Locate the cell with the specified text and output its [X, Y] center coordinate. 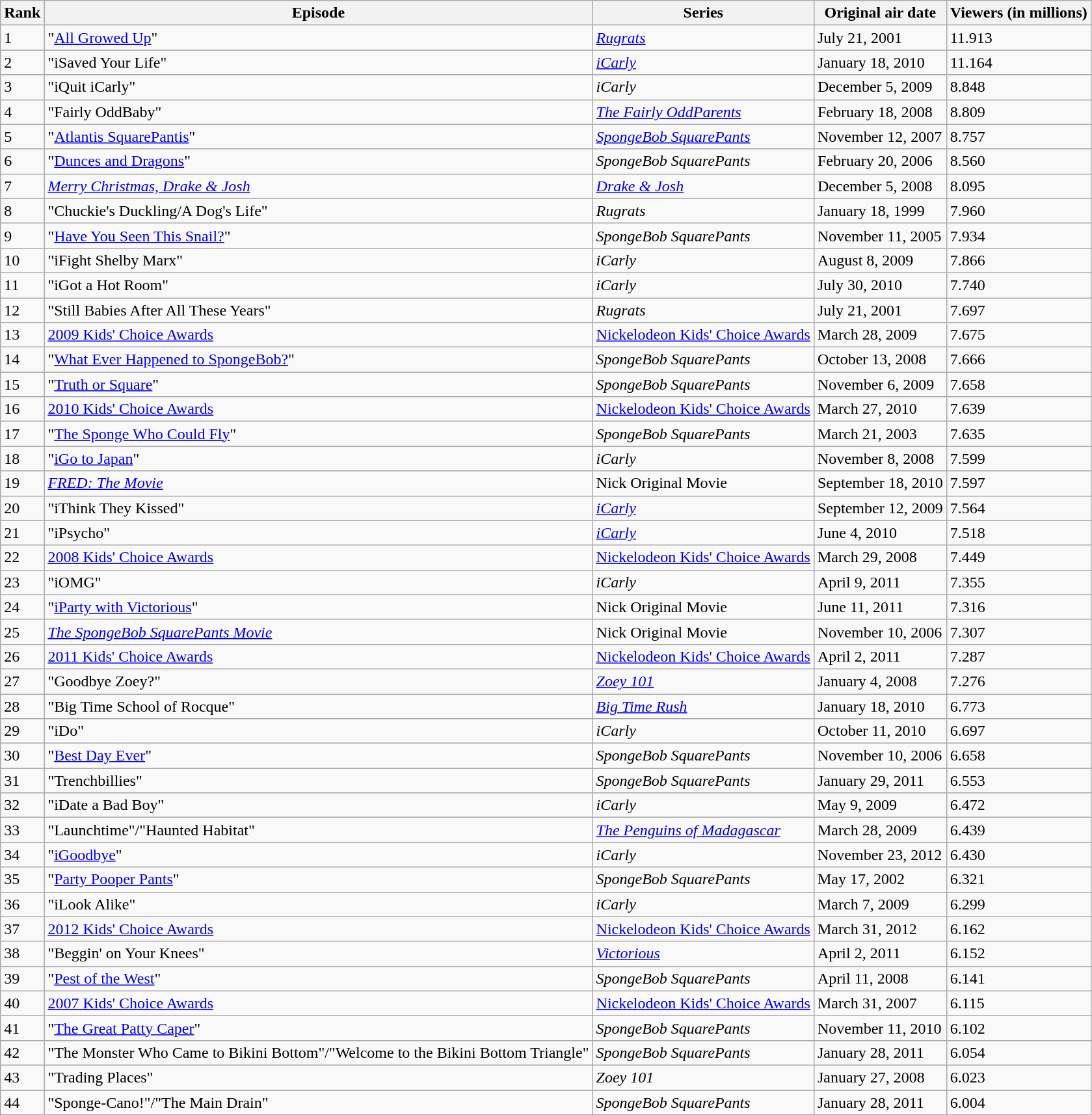
6.430 [1019, 855]
8.809 [1019, 112]
"Goodbye Zoey?" [319, 681]
Big Time Rush [703, 706]
8 [22, 211]
2007 Kids' Choice Awards [319, 1003]
7.866 [1019, 260]
"iOMG" [319, 582]
"What Ever Happened to SpongeBob?" [319, 360]
June 11, 2011 [880, 607]
March 21, 2003 [880, 434]
7.740 [1019, 285]
"Still Babies After All These Years" [319, 310]
7.597 [1019, 483]
"Fairly OddBaby" [319, 112]
7.287 [1019, 656]
7.960 [1019, 211]
5 [22, 137]
6.553 [1019, 781]
"Dunces and Dragons" [319, 161]
1 [22, 38]
January 29, 2011 [880, 781]
17 [22, 434]
34 [22, 855]
23 [22, 582]
November 6, 2009 [880, 384]
"Best Day Ever" [319, 756]
6.697 [1019, 731]
"iGo to Japan" [319, 459]
March 31, 2012 [880, 929]
14 [22, 360]
6.439 [1019, 830]
July 30, 2010 [880, 285]
2010 Kids' Choice Awards [319, 409]
7.355 [1019, 582]
November 12, 2007 [880, 137]
November 11, 2005 [880, 235]
6.162 [1019, 929]
"Chuckie's Duckling/A Dog's Life" [319, 211]
January 27, 2008 [880, 1077]
"iQuit iCarly" [319, 87]
4 [22, 112]
31 [22, 781]
11.913 [1019, 38]
The Fairly OddParents [703, 112]
30 [22, 756]
9 [22, 235]
January 18, 1999 [880, 211]
February 18, 2008 [880, 112]
28 [22, 706]
25 [22, 632]
6.472 [1019, 805]
November 11, 2010 [880, 1028]
7.934 [1019, 235]
26 [22, 656]
29 [22, 731]
"Big Time School of Rocque" [319, 706]
February 20, 2006 [880, 161]
May 9, 2009 [880, 805]
Episode [319, 13]
8.560 [1019, 161]
24 [22, 607]
"iGoodbye" [319, 855]
42 [22, 1053]
7.666 [1019, 360]
"iParty with Victorious" [319, 607]
"iPsycho" [319, 533]
6.773 [1019, 706]
6.054 [1019, 1053]
7.518 [1019, 533]
"iFight Shelby Marx" [319, 260]
"Launchtime"/"Haunted Habitat" [319, 830]
2008 Kids' Choice Awards [319, 557]
"Atlantis SquarePantis" [319, 137]
6.004 [1019, 1103]
"Party Pooper Pants" [319, 880]
6.102 [1019, 1028]
7.599 [1019, 459]
Original air date [880, 13]
36 [22, 904]
6.658 [1019, 756]
20 [22, 508]
7.635 [1019, 434]
The Penguins of Madagascar [703, 830]
38 [22, 954]
10 [22, 260]
2009 Kids' Choice Awards [319, 335]
11 [22, 285]
6 [22, 161]
41 [22, 1028]
37 [22, 929]
27 [22, 681]
7.639 [1019, 409]
"The Sponge Who Could Fly" [319, 434]
8.095 [1019, 186]
Series [703, 13]
June 4, 2010 [880, 533]
April 9, 2011 [880, 582]
"Pest of the West" [319, 978]
January 4, 2008 [880, 681]
"iDate a Bad Boy" [319, 805]
"iDo" [319, 731]
2012 Kids' Choice Awards [319, 929]
November 8, 2008 [880, 459]
7.316 [1019, 607]
35 [22, 880]
"Sponge-Cano!"/"The Main Drain" [319, 1103]
7.449 [1019, 557]
2011 Kids' Choice Awards [319, 656]
6.115 [1019, 1003]
16 [22, 409]
3 [22, 87]
7.564 [1019, 508]
15 [22, 384]
19 [22, 483]
6.321 [1019, 880]
6.299 [1019, 904]
40 [22, 1003]
"Trenchbillies" [319, 781]
"Beggin' on Your Knees" [319, 954]
12 [22, 310]
Victorious [703, 954]
18 [22, 459]
7 [22, 186]
"The Great Patty Caper" [319, 1028]
"All Growed Up" [319, 38]
22 [22, 557]
September 18, 2010 [880, 483]
33 [22, 830]
April 11, 2008 [880, 978]
13 [22, 335]
March 31, 2007 [880, 1003]
Viewers (in millions) [1019, 13]
11.164 [1019, 62]
"Truth or Square" [319, 384]
7.697 [1019, 310]
2 [22, 62]
6.023 [1019, 1077]
March 27, 2010 [880, 409]
"Trading Places" [319, 1077]
"iGot a Hot Room" [319, 285]
7.675 [1019, 335]
March 7, 2009 [880, 904]
Drake & Josh [703, 186]
39 [22, 978]
March 29, 2008 [880, 557]
"The Monster Who Came to Bikini Bottom"/"Welcome to the Bikini Bottom Triangle" [319, 1053]
October 13, 2008 [880, 360]
6.152 [1019, 954]
"iThink They Kissed" [319, 508]
May 17, 2002 [880, 880]
September 12, 2009 [880, 508]
6.141 [1019, 978]
44 [22, 1103]
"Have You Seen This Snail?" [319, 235]
8.757 [1019, 137]
7.307 [1019, 632]
FRED: The Movie [319, 483]
December 5, 2008 [880, 186]
November 23, 2012 [880, 855]
October 11, 2010 [880, 731]
The SpongeBob SquarePants Movie [319, 632]
Merry Christmas, Drake & Josh [319, 186]
Rank [22, 13]
"iSaved Your Life" [319, 62]
8.848 [1019, 87]
43 [22, 1077]
32 [22, 805]
7.276 [1019, 681]
August 8, 2009 [880, 260]
"iLook Alike" [319, 904]
7.658 [1019, 384]
21 [22, 533]
December 5, 2009 [880, 87]
